Locate the cell with the specified text and output its [X, Y] center coordinate. 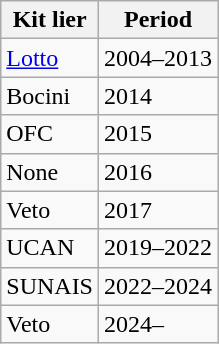
None [50, 172]
2004–2013 [158, 58]
2017 [158, 210]
2014 [158, 96]
2019–2022 [158, 248]
UCAN [50, 248]
2024– [158, 324]
Bocini [50, 96]
SUNAIS [50, 286]
2022–2024 [158, 286]
2016 [158, 172]
Period [158, 20]
2015 [158, 134]
Kit lier [50, 20]
OFC [50, 134]
Lotto [50, 58]
